Return (X, Y) of the center of cell containing provided text 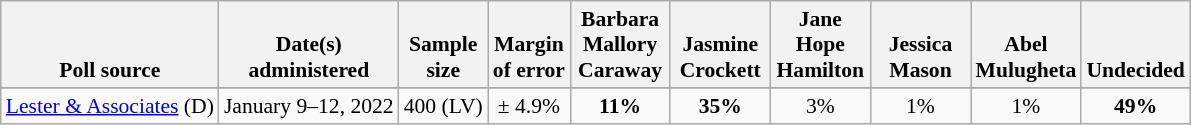
JasmineCrockett (720, 44)
JaneHopeHamilton (820, 44)
Lester & Associates (D) (110, 106)
Date(s)administered (309, 44)
BarbaraMalloryCaraway (620, 44)
AbelMulugheta (1026, 44)
35% (720, 106)
400 (LV) (444, 106)
Poll source (110, 44)
Undecided (1135, 44)
Marginof error (529, 44)
49% (1135, 106)
JessicaMason (920, 44)
± 4.9% (529, 106)
11% (620, 106)
3% (820, 106)
Samplesize (444, 44)
January 9–12, 2022 (309, 106)
